From the cell containing the given text, extract its center point as [X, Y] coordinate. 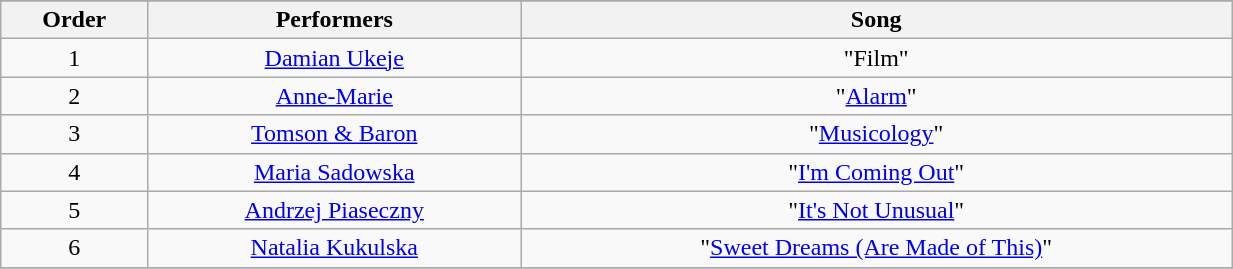
Maria Sadowska [334, 172]
1 [74, 58]
"Film" [876, 58]
4 [74, 172]
2 [74, 96]
Damian Ukeje [334, 58]
"I'm Coming Out" [876, 172]
Andrzej Piaseczny [334, 210]
Tomson & Baron [334, 134]
"Musicology" [876, 134]
Order [74, 20]
5 [74, 210]
Performers [334, 20]
Song [876, 20]
Natalia Kukulska [334, 248]
"It's Not Unusual" [876, 210]
"Alarm" [876, 96]
"Sweet Dreams (Are Made of This)" [876, 248]
Anne-Marie [334, 96]
3 [74, 134]
6 [74, 248]
